Search for the cell housing the specified text and yield its (X, Y) center coordinate. 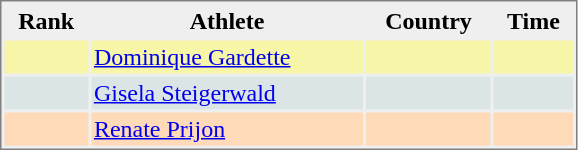
Renate Prijon (227, 128)
Athlete (227, 20)
Gisela Steigerwald (227, 92)
Rank (46, 20)
Dominique Gardette (227, 56)
Country (428, 20)
Time (534, 20)
